Capture the cell that displays the provided text and extract its [X, Y] central coordinate. 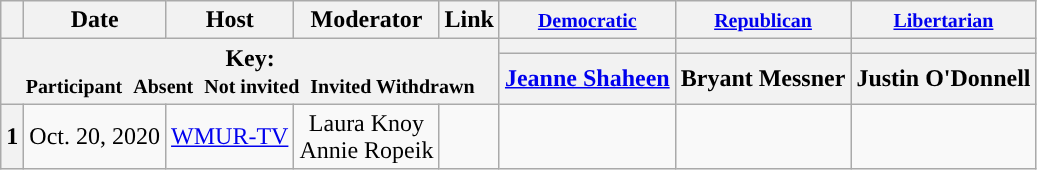
Key: Participant Absent Not invited Invited Withdrawn [250, 72]
1 [12, 136]
Jeanne Shaheen [587, 78]
WMUR-TV [230, 136]
Libertarian [944, 20]
Bryant Messner [763, 78]
Democratic [587, 20]
Oct. 20, 2020 [95, 136]
Laura KnoyAnnie Ropeik [366, 136]
Link [469, 20]
Host [230, 20]
Date [95, 20]
Moderator [366, 20]
Justin O'Donnell [944, 78]
Republican [763, 20]
